Search for the cell housing the specified text and yield its [x, y] center coordinate. 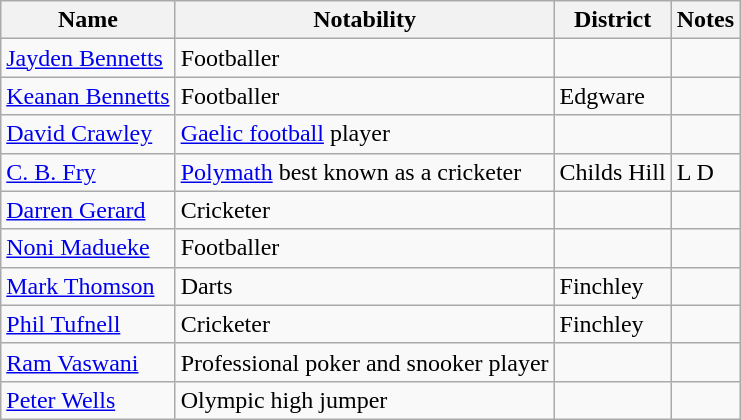
District [612, 20]
L D [705, 172]
Polymath best known as a cricketer [364, 172]
Keanan Bennetts [88, 96]
Name [88, 20]
Darts [364, 286]
Childs Hill [612, 172]
Darren Gerard [88, 210]
Notes [705, 20]
Edgware [612, 96]
Phil Tufnell [88, 324]
Peter Wells [88, 400]
Gaelic football player [364, 134]
Olympic high jumper [364, 400]
Notability [364, 20]
Professional poker and snooker player [364, 362]
Jayden Bennetts [88, 58]
David Crawley [88, 134]
Ram Vaswani [88, 362]
C. B. Fry [88, 172]
Noni Madueke [88, 248]
Mark Thomson [88, 286]
